Output the (X, Y) coordinate of the center of the cell containing the given text.  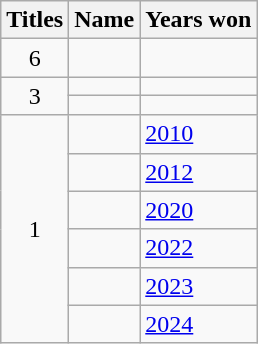
1 (35, 229)
Titles (35, 20)
2023 (198, 286)
3 (35, 96)
2024 (198, 324)
2010 (198, 134)
Name (104, 20)
Years won (198, 20)
2012 (198, 172)
2020 (198, 210)
6 (35, 58)
2022 (198, 248)
